Determine the [x, y] coordinate at the center of the cell enclosing the given text.  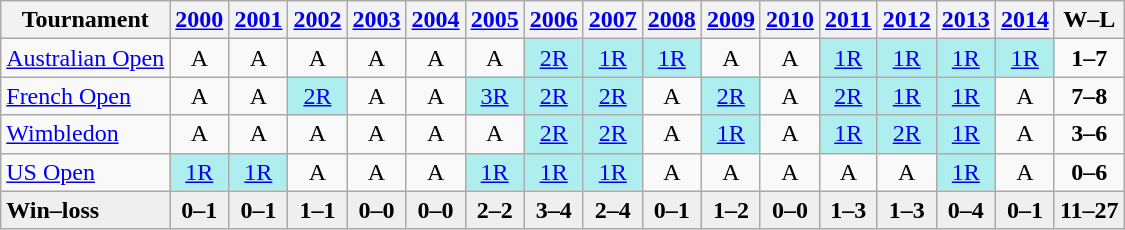
2001 [258, 20]
2–4 [612, 210]
0–6 [1089, 172]
2004 [436, 20]
Australian Open [86, 58]
2014 [1024, 20]
11–27 [1089, 210]
2012 [906, 20]
2003 [376, 20]
0–4 [966, 210]
2011 [848, 20]
2007 [612, 20]
3–4 [554, 210]
2013 [966, 20]
1–2 [730, 210]
Tournament [86, 20]
2005 [494, 20]
2010 [790, 20]
Win–loss [86, 210]
US Open [86, 172]
2009 [730, 20]
2002 [318, 20]
French Open [86, 96]
2–2 [494, 210]
1–1 [318, 210]
W–L [1089, 20]
2000 [200, 20]
2008 [672, 20]
7–8 [1089, 96]
3–6 [1089, 134]
1–7 [1089, 58]
Wimbledon [86, 134]
2006 [554, 20]
3R [494, 96]
